Return (X, Y) of the center of cell containing provided text 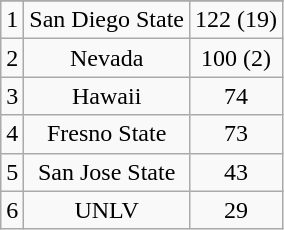
Hawaii (107, 96)
UNLV (107, 210)
29 (236, 210)
Nevada (107, 58)
San Diego State (107, 20)
2 (12, 58)
4 (12, 134)
100 (2) (236, 58)
43 (236, 172)
3 (12, 96)
122 (19) (236, 20)
1 (12, 20)
6 (12, 210)
73 (236, 134)
Fresno State (107, 134)
74 (236, 96)
5 (12, 172)
San Jose State (107, 172)
